From the cell containing the given text, extract its center point as [x, y] coordinate. 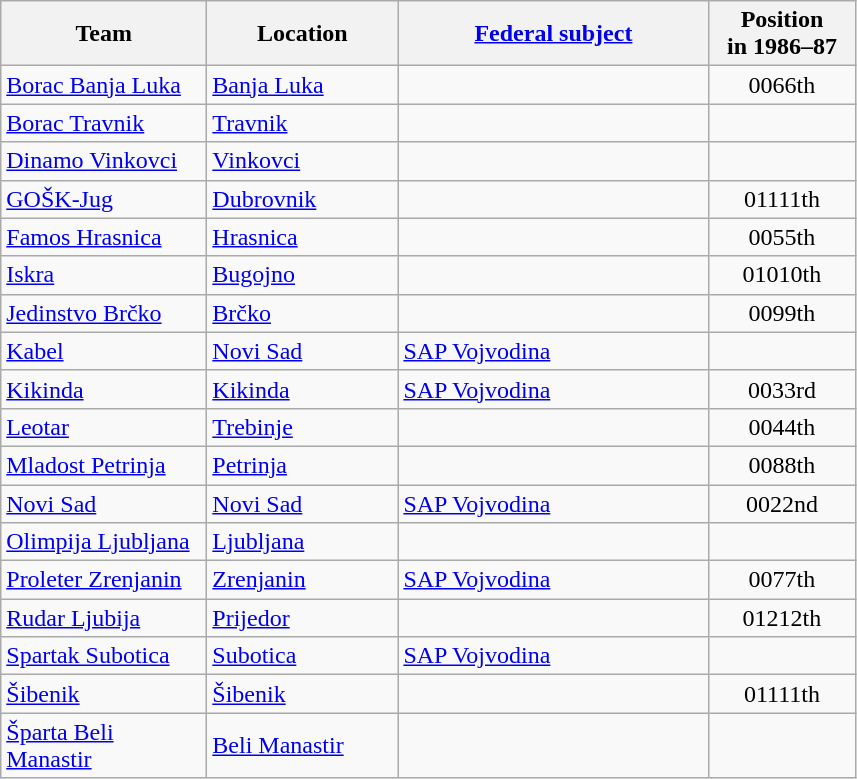
Location [302, 34]
Zrenjanin [302, 580]
Famos Hrasnica [104, 237]
Federal subject [554, 34]
Dubrovnik [302, 199]
Banja Luka [302, 85]
0099th [782, 313]
Jedinstvo Brčko [104, 313]
Trebinje [302, 427]
Prijedor [302, 618]
0077th [782, 580]
Positionin 1986–87 [782, 34]
Beli Manastir [302, 746]
0044th [782, 427]
Ljubljana [302, 542]
Team [104, 34]
Travnik [302, 123]
Bugojno [302, 275]
01010th [782, 275]
Leotar [104, 427]
Kabel [104, 351]
Proleter Zrenjanin [104, 580]
Vinkovci [302, 161]
Petrinja [302, 465]
GOŠK-Jug [104, 199]
0033rd [782, 389]
Borac Banja Luka [104, 85]
Hrasnica [302, 237]
0055th [782, 237]
Šparta Beli Manastir [104, 746]
Spartak Subotica [104, 656]
Mladost Petrinja [104, 465]
01212th [782, 618]
Rudar Ljubija [104, 618]
Iskra [104, 275]
Dinamo Vinkovci [104, 161]
0088th [782, 465]
Borac Travnik [104, 123]
0066th [782, 85]
Subotica [302, 656]
Brčko [302, 313]
Olimpija Ljubljana [104, 542]
0022nd [782, 503]
